Locate the cell with the specified text and output its (X, Y) center coordinate. 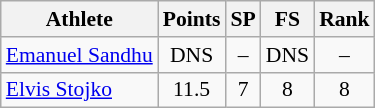
FS (288, 19)
Elvis Stojko (80, 90)
Points (192, 19)
11.5 (192, 90)
7 (242, 90)
SP (242, 19)
Athlete (80, 19)
Emanuel Sandhu (80, 55)
Rank (344, 19)
